Detect which cell encompasses the target text, then output its (X, Y) center coordinate. 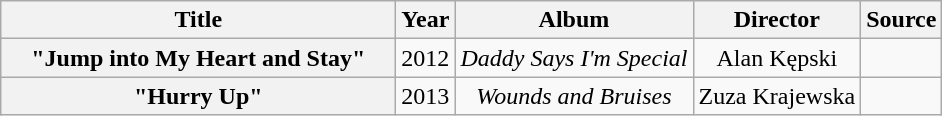
2012 (426, 58)
Source (902, 20)
Album (574, 20)
Year (426, 20)
Title (198, 20)
Daddy Says I'm Special (574, 58)
Director (777, 20)
2013 (426, 96)
"Jump into My Heart and Stay" (198, 58)
Alan Kępski (777, 58)
Wounds and Bruises (574, 96)
Zuza Krajewska (777, 96)
"Hurry Up" (198, 96)
